Output the [x, y] coordinate of the center of the cell containing the given text.  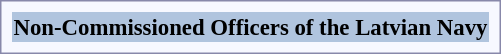
Non-Commissioned Officers of the Latvian Navy [250, 27]
